Determine the [X, Y] coordinate at the center of the cell enclosing the given text.  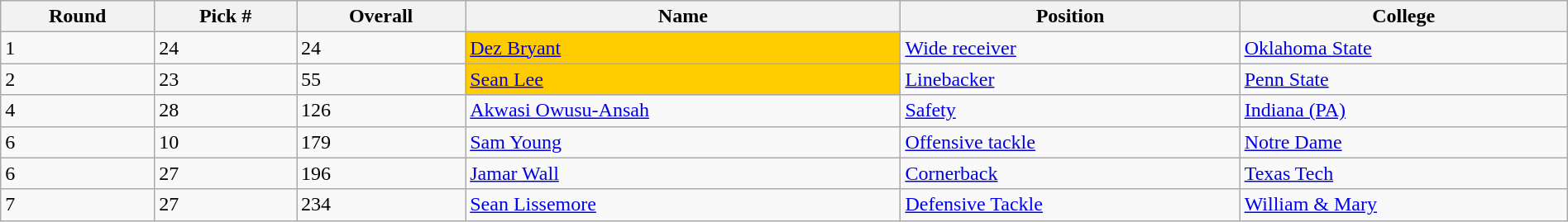
Cornerback [1070, 173]
Wide receiver [1070, 48]
William & Mary [1403, 205]
126 [380, 111]
Texas Tech [1403, 173]
7 [78, 205]
Round [78, 17]
Akwasi Owusu-Ansah [683, 111]
234 [380, 205]
Name [683, 17]
Oklahoma State [1403, 48]
2 [78, 79]
196 [380, 173]
College [1403, 17]
28 [226, 111]
55 [380, 79]
1 [78, 48]
4 [78, 111]
Dez Bryant [683, 48]
Position [1070, 17]
Safety [1070, 111]
Jamar Wall [683, 173]
23 [226, 79]
Pick # [226, 17]
Sean Lissemore [683, 205]
Penn State [1403, 79]
Linebacker [1070, 79]
10 [226, 142]
Notre Dame [1403, 142]
Offensive tackle [1070, 142]
179 [380, 142]
Overall [380, 17]
Defensive Tackle [1070, 205]
Sean Lee [683, 79]
Indiana (PA) [1403, 111]
Sam Young [683, 142]
